Output the (X, Y) coordinate of the center of the cell containing the given text.  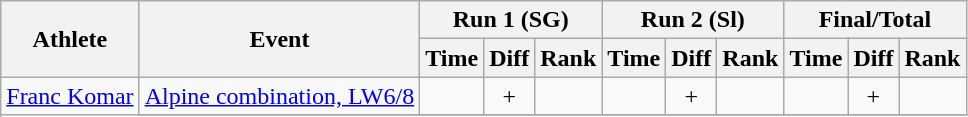
Final/Total (875, 20)
Athlete (70, 39)
Event (280, 39)
Franc Komar (70, 96)
Run 1 (SG) (511, 20)
Alpine combination, LW6/8 (280, 96)
Run 2 (Sl) (693, 20)
